Search for the cell housing the specified text and yield its (x, y) center coordinate. 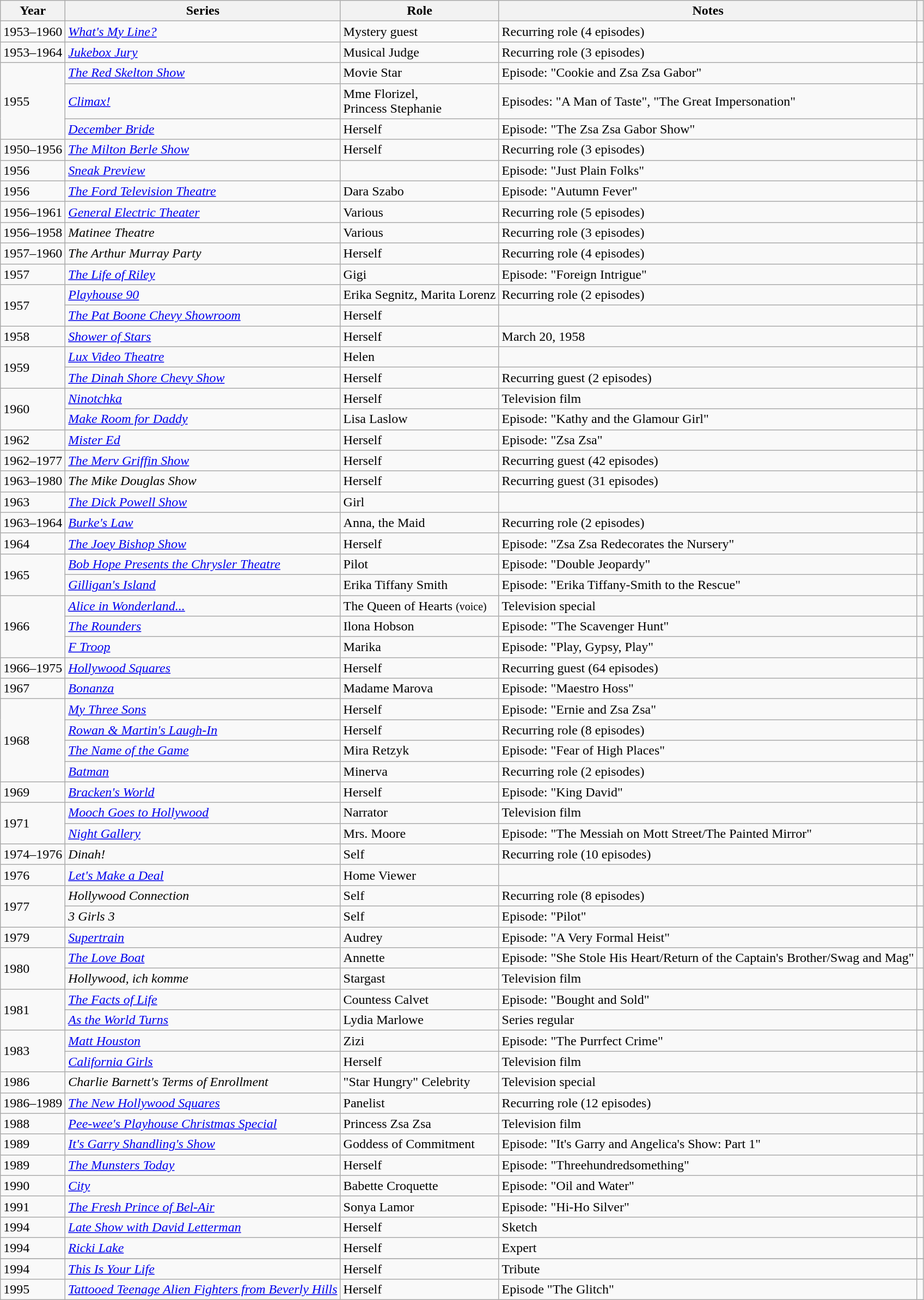
My Three Sons (203, 709)
City (203, 1186)
Minerva (419, 771)
1962 (33, 440)
1953–1960 (33, 32)
Ricki Lake (203, 1248)
Mrs. Moore (419, 833)
Hollywood Squares (203, 668)
Year (33, 11)
Bob Hope Presents the Chrysler Theatre (203, 564)
Mystery guest (419, 32)
Erika Tiffany Smith (419, 585)
Episode: "Zsa Zsa" (708, 440)
Episode: "She Stole His Heart/Return of the Captain's Brother/Swag and Mag" (708, 958)
Marika (419, 647)
Pee-wee's Playhouse Christmas Special (203, 1124)
What's My Line? (203, 32)
Late Show with David Letterman (203, 1227)
Episode: "King David" (708, 792)
1964 (33, 543)
Recurring guest (64 episodes) (708, 668)
Episode: "Cookie and Zsa Zsa Gabor" (708, 73)
Ninotchka (203, 398)
1965 (33, 574)
Episode: "Oil and Water" (708, 1186)
1976 (33, 875)
Episode: "Zsa Zsa Redecorates the Nursery" (708, 543)
Episode: "A Very Formal Heist" (708, 937)
The Munsters Today (203, 1165)
Movie Star (419, 73)
Princess Zsa Zsa (419, 1124)
Dinah! (203, 854)
The Arthur Murray Party (203, 253)
The New Hollywood Squares (203, 1103)
Lisa Laslow (419, 419)
1977 (33, 906)
Episode: "Hi-Ho Silver" (708, 1206)
1974–1976 (33, 854)
1966 (33, 627)
Narrator (419, 813)
3 Girls 3 (203, 916)
1966–1975 (33, 668)
Episode: "Pilot" (708, 916)
Goddess of Commitment (419, 1144)
Recurring guest (2 episodes) (708, 378)
Episode: "Maestro Hoss" (708, 689)
Stargast (419, 979)
1988 (33, 1124)
This Is Your Life (203, 1269)
Let's Make a Deal (203, 875)
Climax! (203, 101)
1957–1960 (33, 253)
Episode: "The Zsa Zsa Gabor Show" (708, 129)
Playhouse 90 (203, 295)
1967 (33, 689)
1956–1958 (33, 232)
Episode: "Bought and Sold" (708, 999)
1969 (33, 792)
Home Viewer (419, 875)
The Rounders (203, 627)
Series (203, 11)
Shower of Stars (203, 336)
The Milton Berle Show (203, 150)
Episode: "Double Jeopardy" (708, 564)
Night Gallery (203, 833)
Musical Judge (419, 52)
F Troop (203, 647)
1971 (33, 823)
1980 (33, 968)
Recurring role (10 episodes) (708, 854)
December Bride (203, 129)
1995 (33, 1290)
Episode: "Ernie and Zsa Zsa" (708, 709)
The Facts of Life (203, 999)
Lydia Marlowe (419, 1020)
Episodes: "A Man of Taste", "The Great Impersonation" (708, 101)
1960 (33, 409)
Hollywood, ich komme (203, 979)
1950–1956 (33, 150)
Panelist (419, 1103)
1958 (33, 336)
Episode: "Play, Gypsy, Play" (708, 647)
Gigi (419, 274)
Audrey (419, 937)
Annette (419, 958)
Gilligan's Island (203, 585)
Episode "The Glitch" (708, 1290)
Make Room for Daddy (203, 419)
1962–1977 (33, 461)
Madame Marova (419, 689)
Helen (419, 357)
Tribute (708, 1269)
The Dinah Shore Chevy Show (203, 378)
Episode: "It's Garry and Angelica's Show: Part 1" (708, 1144)
1983 (33, 1051)
Sketch (708, 1227)
Episode: "Threehundredsomething" (708, 1165)
The Life of Riley (203, 274)
Countess Calvet (419, 999)
The Merv Griffin Show (203, 461)
Zizi (419, 1041)
Erika Segnitz, Marita Lorenz (419, 295)
1963–1980 (33, 481)
Expert (708, 1248)
Mooch Goes to Hollywood (203, 813)
Pilot (419, 564)
Sonya Lamor (419, 1206)
1963–1964 (33, 523)
Bonanza (203, 689)
Matt Houston (203, 1041)
1959 (33, 367)
The Name of the Game (203, 751)
The Love Boat (203, 958)
Ilona Hobson (419, 627)
Babette Croquette (419, 1186)
1979 (33, 937)
Episode: "Autumn Fever" (708, 191)
Charlie Barnett's Terms of Enrollment (203, 1082)
Episode: "The Scavenger Hunt" (708, 627)
Jukebox Jury (203, 52)
Recurring role (5 episodes) (708, 212)
As the World Turns (203, 1020)
Recurring guest (31 episodes) (708, 481)
The Joey Bishop Show (203, 543)
March 20, 1958 (708, 336)
1963 (33, 502)
Episode: "Erika Tiffany-Smith to the Rescue" (708, 585)
Anna, the Maid (419, 523)
Bracken's World (203, 792)
The Pat Boone Chevy Showroom (203, 316)
Mister Ed (203, 440)
The Dick Powell Show (203, 502)
Episode: "Fear of High Places" (708, 751)
Sneak Preview (203, 170)
Supertrain (203, 937)
The Mike Douglas Show (203, 481)
Tattooed Teenage Alien Fighters from Beverly Hills (203, 1290)
Episode: "Foreign Intrigue" (708, 274)
Girl (419, 502)
Mira Retzyk (419, 751)
Dara Szabo (419, 191)
1986 (33, 1082)
1990 (33, 1186)
Rowan & Martin's Laugh-In (203, 730)
Role (419, 11)
"Star Hungry" Celebrity (419, 1082)
1953–1964 (33, 52)
1991 (33, 1206)
Matinee Theatre (203, 232)
California Girls (203, 1062)
1968 (33, 740)
Recurring guest (42 episodes) (708, 461)
1956–1961 (33, 212)
Series regular (708, 1020)
Hollywood Connection (203, 896)
Burke's Law (203, 523)
1981 (33, 1010)
The Ford Television Theatre (203, 191)
The Queen of Hearts (voice) (419, 606)
Episode: "Kathy and the Glamour Girl" (708, 419)
The Red Skelton Show (203, 73)
Recurring role (12 episodes) (708, 1103)
The Fresh Prince of Bel-Air (203, 1206)
Alice in Wonderland... (203, 606)
Mme Florizel,Princess Stephanie (419, 101)
Lux Video Theatre (203, 357)
1986–1989 (33, 1103)
It's Garry Shandling's Show (203, 1144)
Episode: "Just Plain Folks" (708, 170)
General Electric Theater (203, 212)
Episode: "The Purrfect Crime" (708, 1041)
Episode: "The Messiah on Mott Street/The Painted Mirror" (708, 833)
Batman (203, 771)
Notes (708, 11)
1955 (33, 101)
